From the cell containing the given text, extract its center point as [X, Y] coordinate. 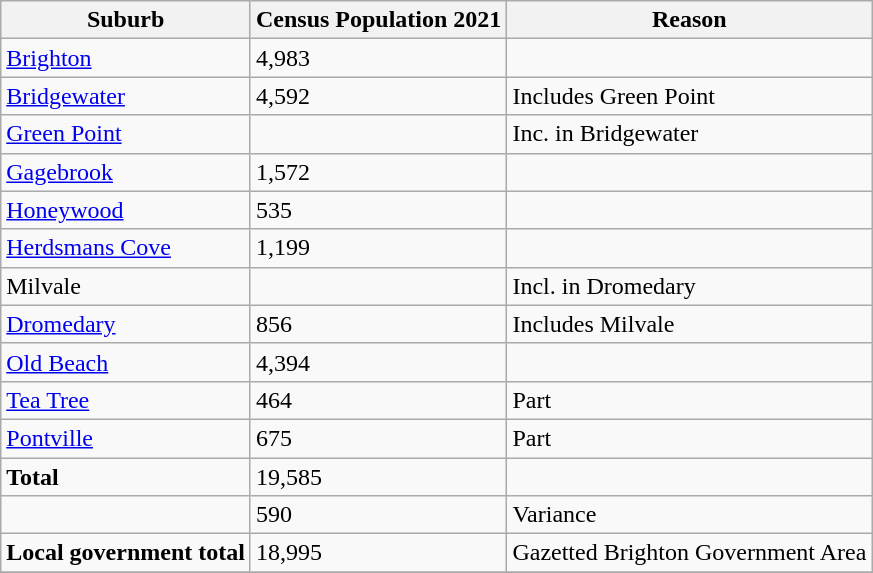
Milvale [126, 286]
Dromedary [126, 324]
1,199 [378, 248]
Suburb [126, 20]
Includes Green Point [690, 96]
535 [378, 210]
Herdsmans Cove [126, 248]
Honeywood [126, 210]
Bridgewater [126, 96]
Census Population 2021 [378, 20]
4,983 [378, 58]
Inc. in Bridgewater [690, 134]
675 [378, 438]
Gagebrook [126, 172]
856 [378, 324]
Tea Tree [126, 400]
1,572 [378, 172]
Brighton [126, 58]
4,592 [378, 96]
4,394 [378, 362]
Total [126, 477]
19,585 [378, 477]
Old Beach [126, 362]
18,995 [378, 553]
Gazetted Brighton Government Area [690, 553]
Includes Milvale [690, 324]
Incl. in Dromedary [690, 286]
Variance [690, 515]
464 [378, 400]
590 [378, 515]
Green Point [126, 134]
Pontville [126, 438]
Reason [690, 20]
Local government total [126, 553]
